Detect which cell encompasses the target text, then output its (x, y) center coordinate. 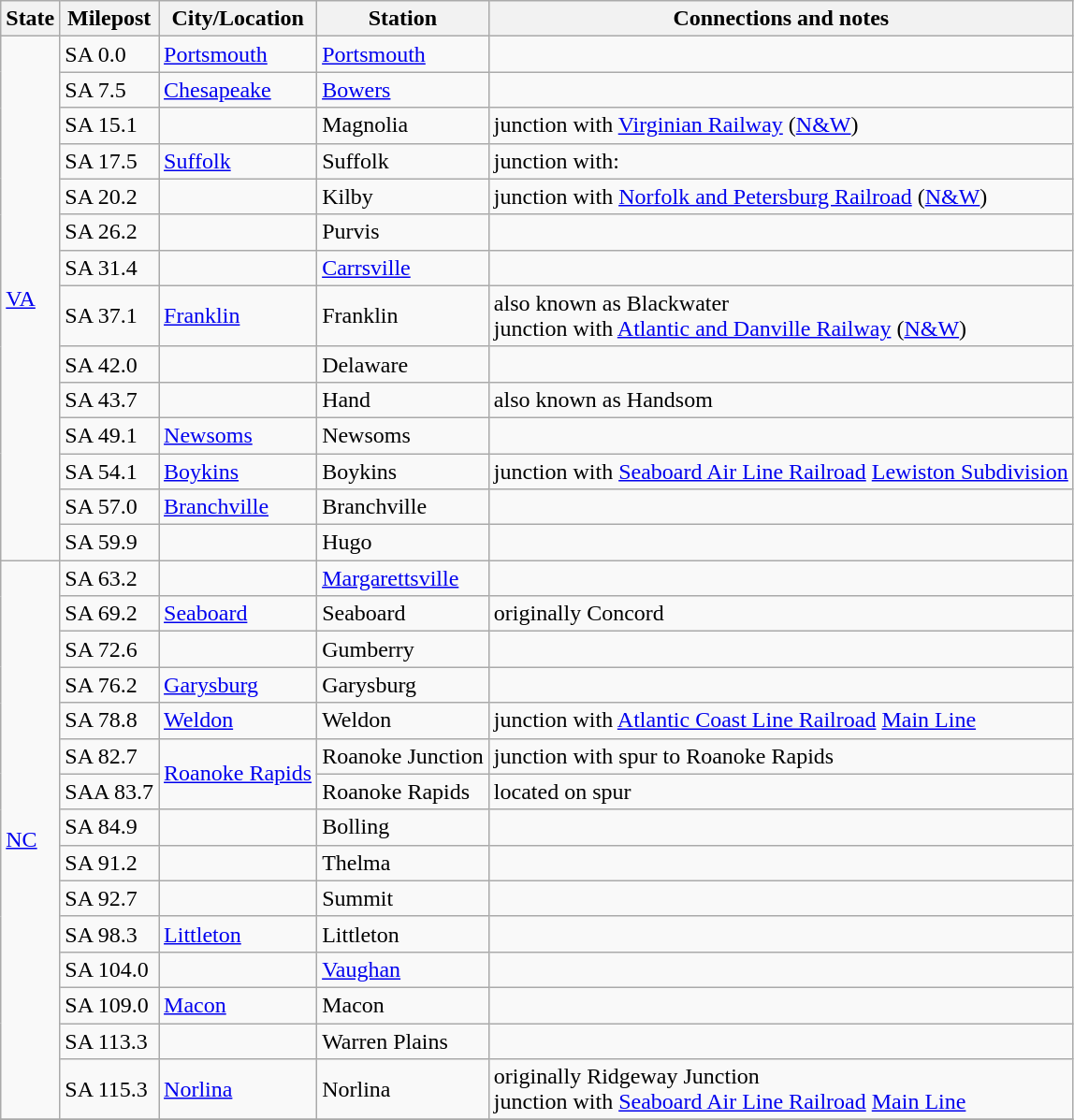
SA 57.0 (109, 507)
SA 109.0 (109, 1005)
SA 54.1 (109, 471)
junction with spur to Roanoke Rapids (780, 756)
SA 104.0 (109, 969)
SA 113.3 (109, 1041)
Bolling (403, 827)
Gumberry (403, 649)
Kilby (403, 196)
SA 59.9 (109, 543)
SA 15.1 (109, 125)
SA 20.2 (109, 196)
Hugo (403, 543)
SA 26.2 (109, 232)
NC (30, 840)
SA 76.2 (109, 685)
Summit (403, 898)
State (30, 19)
Connections and notes (780, 19)
SA 49.1 (109, 435)
Hand (403, 400)
SA 91.2 (109, 863)
also known as Blackwaterjunction with Atlantic and Danville Railway (N&W) (780, 316)
Thelma (403, 863)
SA 82.7 (109, 756)
SA 98.3 (109, 934)
SA 72.6 (109, 649)
junction with: (780, 161)
SA 84.9 (109, 827)
VA (30, 298)
SAA 83.7 (109, 792)
SA 37.1 (109, 316)
Roanoke Junction (403, 756)
Magnolia (403, 125)
SA 78.8 (109, 720)
Milepost (109, 19)
SA 42.0 (109, 364)
SA 17.5 (109, 161)
Carrsville (403, 268)
located on spur (780, 792)
originally Concord (780, 614)
Bowers (403, 90)
also known as Handsom (780, 400)
originally Ridgeway Junctionjunction with Seaboard Air Line Railroad Main Line (780, 1089)
Purvis (403, 232)
SA 31.4 (109, 268)
Margarettsville (403, 578)
Delaware (403, 364)
SA 7.5 (109, 90)
SA 63.2 (109, 578)
SA 0.0 (109, 54)
SA 115.3 (109, 1089)
junction with Atlantic Coast Line Railroad Main Line (780, 720)
Warren Plains (403, 1041)
Chesapeake (238, 90)
SA 43.7 (109, 400)
junction with Seaboard Air Line Railroad Lewiston Subdivision (780, 471)
junction with Norfolk and Petersburg Railroad (N&W) (780, 196)
Vaughan (403, 969)
junction with Virginian Railway (N&W) (780, 125)
City/Location (238, 19)
SA 69.2 (109, 614)
SA 92.7 (109, 898)
Station (403, 19)
